Detect which cell encompasses the target text, then output its [x, y] center coordinate. 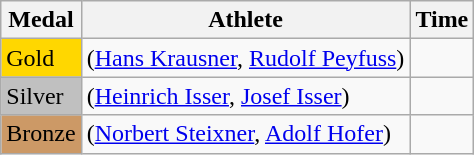
(Heinrich Isser, Josef Isser) [246, 96]
(Hans Krausner, Rudolf Peyfuss) [246, 58]
Athlete [246, 20]
Gold [41, 58]
Bronze [41, 134]
Time [442, 20]
(Norbert Steixner, Adolf Hofer) [246, 134]
Medal [41, 20]
Silver [41, 96]
